Find where the given text appears and provide that cell's center as [X, Y] coordinate. 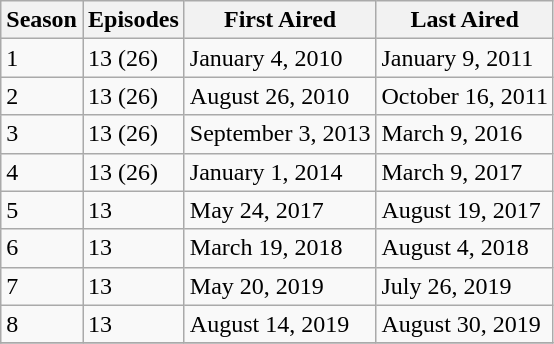
August 26, 2010 [280, 96]
6 [42, 248]
First Aired [280, 20]
4 [42, 172]
August 30, 2019 [464, 324]
3 [42, 134]
January 1, 2014 [280, 172]
January 4, 2010 [280, 58]
September 3, 2013 [280, 134]
Last Aired [464, 20]
May 20, 2019 [280, 286]
8 [42, 324]
7 [42, 286]
May 24, 2017 [280, 210]
2 [42, 96]
January 9, 2011 [464, 58]
August 19, 2017 [464, 210]
March 9, 2017 [464, 172]
5 [42, 210]
August 4, 2018 [464, 248]
Season [42, 20]
1 [42, 58]
August 14, 2019 [280, 324]
March 19, 2018 [280, 248]
Episodes [133, 20]
October 16, 2011 [464, 96]
March 9, 2016 [464, 134]
July 26, 2019 [464, 286]
